Find where the given text appears and provide that cell's center as (X, Y) coordinate. 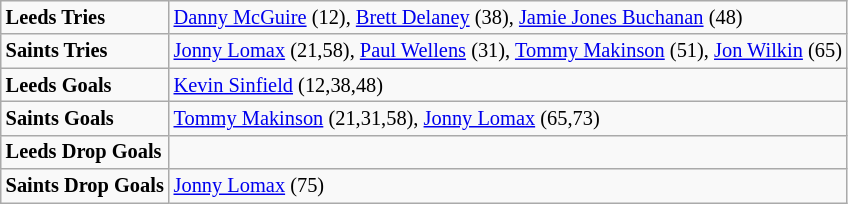
Leeds Drop Goals (85, 152)
Saints Drop Goals (85, 186)
Saints Tries (85, 51)
Leeds Tries (85, 17)
Tommy Makinson (21,31,58), Jonny Lomax (65,73) (508, 118)
Jonny Lomax (21,58), Paul Wellens (31), Tommy Makinson (51), Jon Wilkin (65) (508, 51)
Kevin Sinfield (12,38,48) (508, 85)
Jonny Lomax (75) (508, 186)
Danny McGuire (12), Brett Delaney (38), Jamie Jones Buchanan (48) (508, 17)
Saints Goals (85, 118)
Leeds Goals (85, 85)
